Determine the (X, Y) coordinate at the center of the cell enclosing the given text.  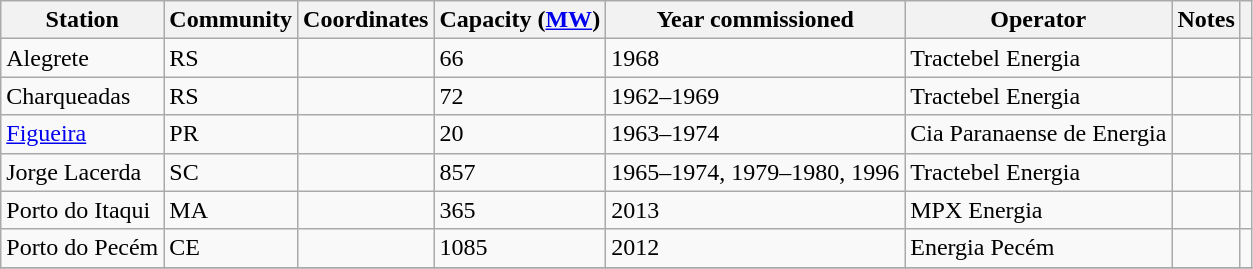
MPX Energia (1038, 210)
Year commissioned (756, 20)
Alegrete (82, 58)
Community (231, 20)
Notes (1206, 20)
2012 (756, 248)
1085 (520, 248)
72 (520, 96)
20 (520, 134)
CE (231, 248)
SC (231, 172)
1962–1969 (756, 96)
Porto do Pecém (82, 248)
1965–1974, 1979–1980, 1996 (756, 172)
Energia Pecém (1038, 248)
Porto do Itaqui (82, 210)
1968 (756, 58)
Jorge Lacerda (82, 172)
MA (231, 210)
1963–1974 (756, 134)
Station (82, 20)
Capacity (MW) (520, 20)
66 (520, 58)
Figueira (82, 134)
365 (520, 210)
Charqueadas (82, 96)
Coordinates (366, 20)
Operator (1038, 20)
Cia Paranaense de Energia (1038, 134)
PR (231, 134)
857 (520, 172)
2013 (756, 210)
